Provide the [X, Y] coordinate of the cell's center where the given text is located.  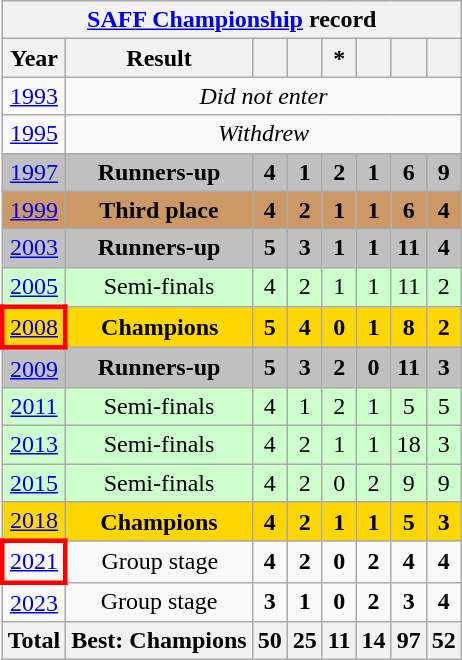
2013 [34, 444]
2003 [34, 248]
Result [159, 58]
Did not enter [264, 96]
14 [374, 641]
2015 [34, 483]
2008 [34, 328]
2021 [34, 562]
SAFF Championship record [232, 20]
25 [304, 641]
Total [34, 641]
* [339, 58]
52 [444, 641]
50 [270, 641]
8 [408, 328]
2018 [34, 522]
1995 [34, 134]
1993 [34, 96]
18 [408, 444]
2009 [34, 368]
Year [34, 58]
1999 [34, 210]
2011 [34, 406]
Third place [159, 210]
97 [408, 641]
2005 [34, 287]
Withdrew [264, 134]
2023 [34, 602]
Best: Champions [159, 641]
1997 [34, 172]
